Find where the given text appears and provide that cell's center as (X, Y) coordinate. 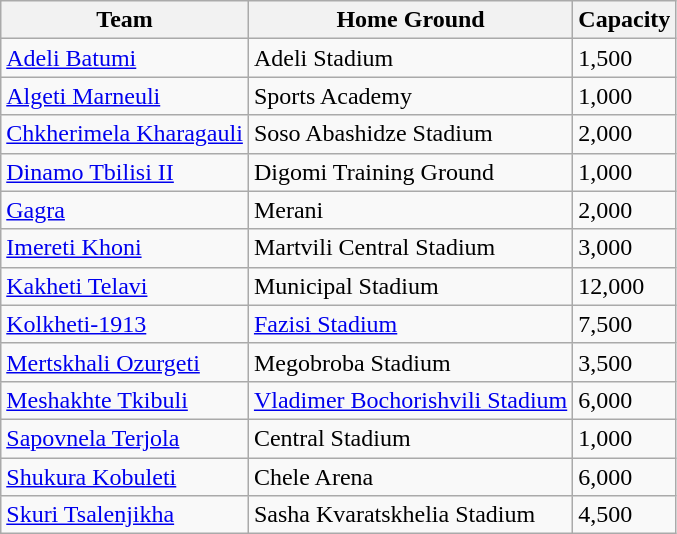
4,500 (624, 515)
Algeti Marneuli (125, 96)
Municipal Stadium (410, 286)
Soso Abashidze Stadium (410, 134)
Adeli Stadium (410, 58)
Meshakhte Tkibuli (125, 400)
Martvili Central Stadium (410, 248)
Capacity (624, 20)
Kakheti Telavi (125, 286)
Digomi Training Ground (410, 172)
Team (125, 20)
Chele Arena (410, 477)
Home Ground (410, 20)
Shukura Kobuleti (125, 477)
Merani (410, 210)
Vladimer Bochorishvili Stadium (410, 400)
Sapovnela Terjola (125, 438)
Chkherimela Kharagauli (125, 134)
Gagra (125, 210)
Imereti Khoni (125, 248)
Mertskhali Ozurgeti (125, 362)
Megobroba Stadium (410, 362)
1,500 (624, 58)
Fazisi Stadium (410, 324)
Central Stadium (410, 438)
Adeli Batumi (125, 58)
7,500 (624, 324)
Kolkheti-1913 (125, 324)
Sports Academy (410, 96)
12,000 (624, 286)
3,500 (624, 362)
Dinamo Tbilisi II (125, 172)
Skuri Tsalenjikha (125, 515)
3,000 (624, 248)
Sasha Kvaratskhelia Stadium (410, 515)
